Identify which cell holds the provided text, then report its [X, Y] central coordinate. 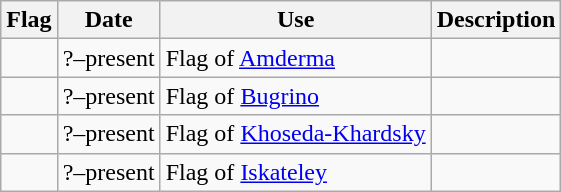
Flag of Bugrino [296, 96]
Flag [29, 20]
Use [296, 20]
Date [108, 20]
Flag of Iskateley [296, 172]
Description [496, 20]
Flag of Amderma [296, 58]
Flag of Khoseda-Khardsky [296, 134]
